Search for the cell housing the specified text and yield its [x, y] center coordinate. 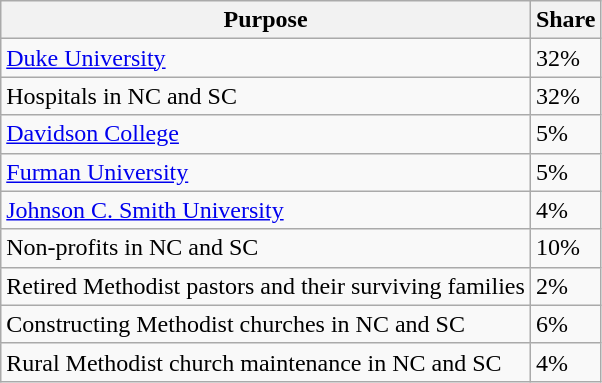
Purpose [266, 20]
Johnson C. Smith University [266, 210]
Hospitals in NC and SC [266, 96]
Furman University [266, 172]
Davidson College [266, 134]
Rural Methodist church maintenance in NC and SC [266, 362]
2% [566, 286]
Share [566, 20]
Non-profits in NC and SC [266, 248]
Retired Methodist pastors and their surviving families [266, 286]
Duke University [266, 58]
Constructing Methodist churches in NC and SC [266, 324]
6% [566, 324]
10% [566, 248]
